Determine the (x, y) coordinate at the center of the cell enclosing the given text.  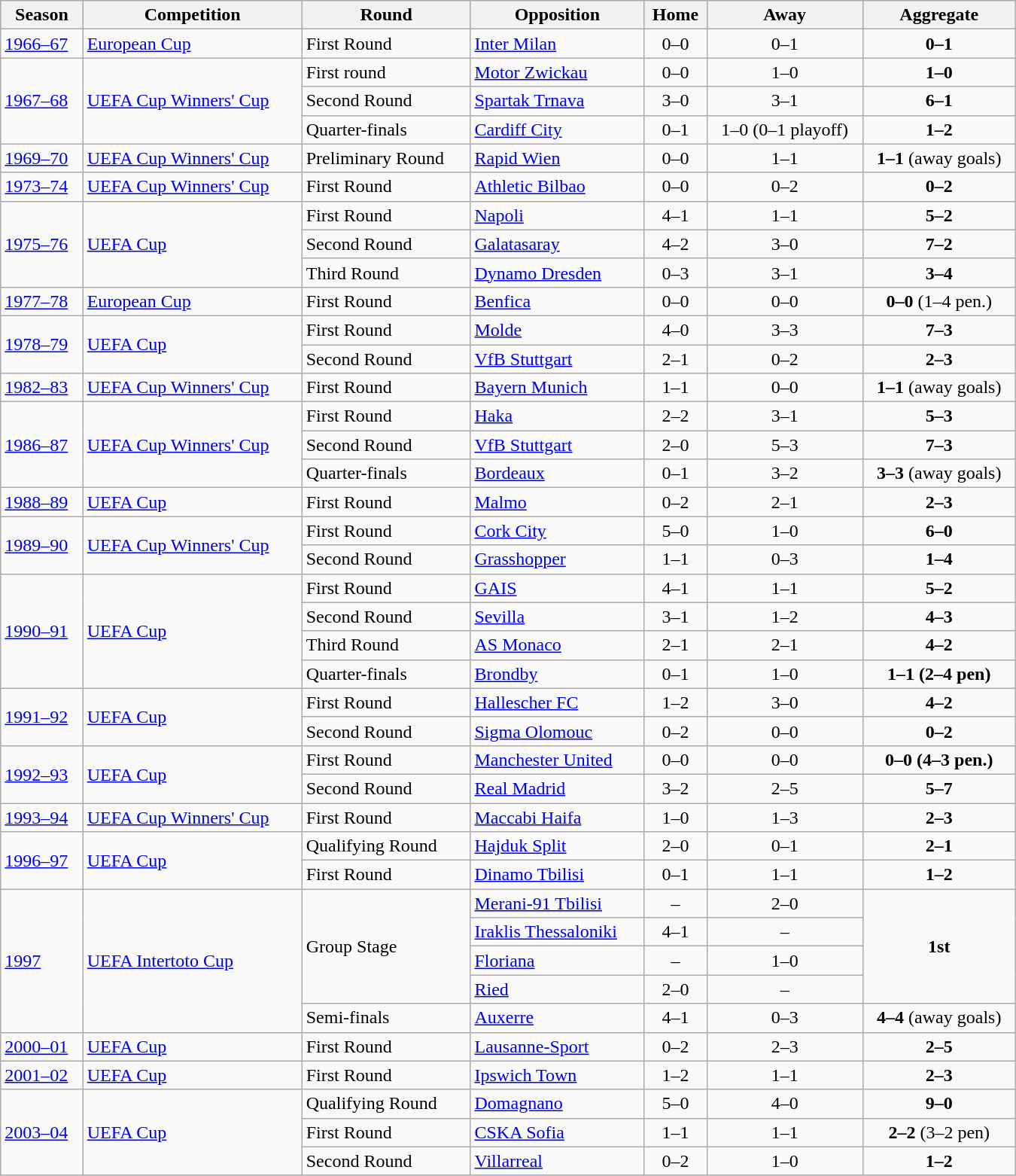
Cardiff City (557, 129)
1973–74 (42, 187)
Lausanne-Sport (557, 1047)
Hallescher FC (557, 702)
Villarreal (557, 1161)
Inter Milan (557, 44)
Preliminary Round (386, 158)
1–3 (784, 817)
4–3 (939, 617)
Floriana (557, 961)
6–1 (939, 101)
3–4 (939, 273)
Season (42, 15)
4–4 (away goals) (939, 1018)
Sigma Olomouc (557, 731)
0–0 (1–4 pen.) (939, 301)
Real Madrid (557, 788)
Spartak Trnava (557, 101)
Away (784, 15)
Merani-91 Tbilisi (557, 903)
1966–67 (42, 44)
Malmo (557, 502)
Manchester United (557, 760)
CSKA Sofia (557, 1132)
2000–01 (42, 1047)
1993–94 (42, 817)
2–2 (676, 416)
Cork City (557, 531)
Iraklis Thessaloniki (557, 932)
5–7 (939, 788)
GAIS (557, 588)
1996–97 (42, 861)
1989–90 (42, 545)
Grasshopper (557, 559)
1978–79 (42, 344)
1–4 (939, 559)
2003–04 (42, 1132)
Haka (557, 416)
Athletic Bilbao (557, 187)
3–3 (away goals) (939, 474)
Opposition (557, 15)
Maccabi Haifa (557, 817)
Ried (557, 989)
Aggregate (939, 15)
1991–92 (42, 717)
Rapid Wien (557, 158)
Motor Zwickau (557, 72)
1988–89 (42, 502)
0–0 (4–3 pen.) (939, 760)
Molde (557, 330)
2001–02 (42, 1075)
7–2 (939, 244)
Benfica (557, 301)
Sevilla (557, 617)
Galatasaray (557, 244)
Semi-finals (386, 1018)
9–0 (939, 1104)
UEFA Intertoto Cup (193, 961)
1982–83 (42, 388)
Bayern Munich (557, 388)
1986–87 (42, 445)
Hajduk Split (557, 846)
Auxerre (557, 1018)
1992–93 (42, 774)
AS Monaco (557, 645)
Bordeaux (557, 474)
Round (386, 15)
1977–78 (42, 301)
First round (386, 72)
1st (939, 946)
2–2 (3–2 pen) (939, 1132)
Competition (193, 15)
Napoli (557, 215)
1975–76 (42, 244)
Dinamo Tbilisi (557, 875)
1–1 (2–4 pen) (939, 674)
1969–70 (42, 158)
3–3 (784, 330)
Dynamo Dresden (557, 273)
1997 (42, 961)
1990–91 (42, 631)
Domagnano (557, 1104)
1967–68 (42, 101)
Home (676, 15)
Ipswich Town (557, 1075)
Brondby (557, 674)
6–0 (939, 531)
1–0 (0–1 playoff) (784, 129)
Group Stage (386, 946)
